Extract the [X, Y] coordinate from the center of the cell holding the provided text.  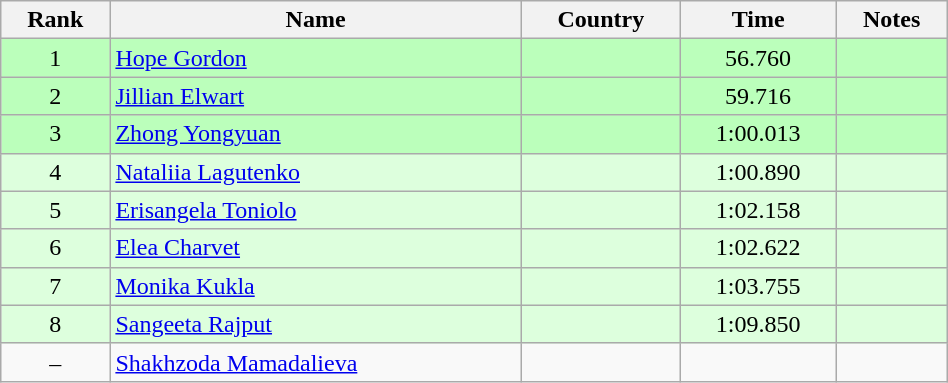
5 [56, 210]
7 [56, 286]
Hope Gordon [316, 58]
Jillian Elwart [316, 96]
1:02.622 [758, 248]
59.716 [758, 96]
Name [316, 20]
1:03.755 [758, 286]
2 [56, 96]
Country [600, 20]
56.760 [758, 58]
4 [56, 172]
3 [56, 134]
Sangeeta Rajput [316, 324]
Elea Charvet [316, 248]
1:00.890 [758, 172]
Nataliia Lagutenko [316, 172]
1:02.158 [758, 210]
Shakhzoda Mamadalieva [316, 362]
Time [758, 20]
1 [56, 58]
Erisangela Toniolo [316, 210]
– [56, 362]
Zhong Yongyuan [316, 134]
1:09.850 [758, 324]
Monika Kukla [316, 286]
Notes [892, 20]
8 [56, 324]
Rank [56, 20]
1:00.013 [758, 134]
6 [56, 248]
